For the text-containing cell, return its midpoint in (X, Y) coordinate format. 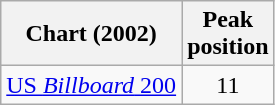
Chart (2002) (92, 34)
US Billboard 200 (92, 85)
Peakposition (228, 34)
11 (228, 85)
